Return (x, y) of the center of cell containing provided text 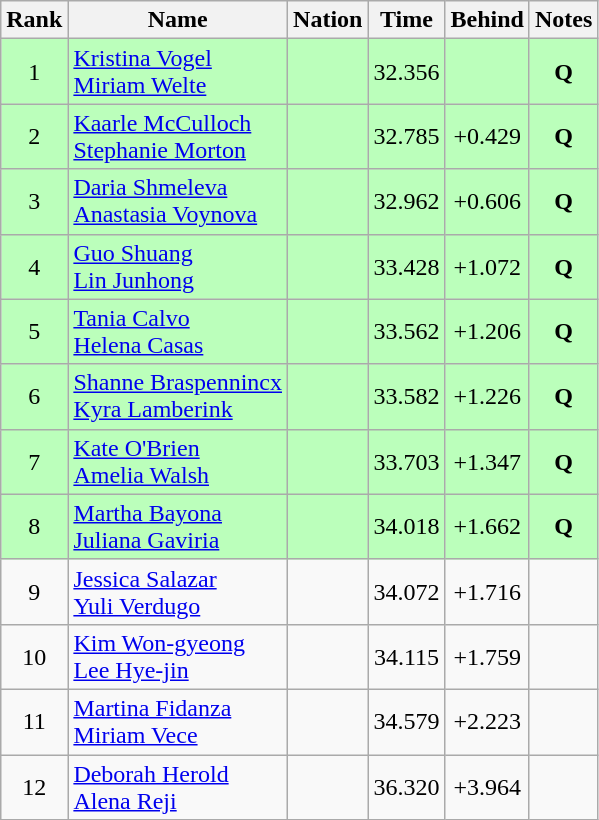
+1.716 (487, 592)
33.428 (406, 266)
1 (34, 72)
+0.429 (487, 136)
+0.606 (487, 202)
+3.964 (487, 786)
11 (34, 722)
Notes (563, 20)
Tania CalvoHelena Casas (178, 332)
32.785 (406, 136)
12 (34, 786)
Guo ShuangLin Junhong (178, 266)
36.320 (406, 786)
34.115 (406, 656)
Kristina VogelMiriam Welte (178, 72)
Kate O'BrienAmelia Walsh (178, 462)
Jessica SalazarYuli Verdugo (178, 592)
32.356 (406, 72)
34.072 (406, 592)
10 (34, 656)
+1.347 (487, 462)
+1.759 (487, 656)
8 (34, 526)
Behind (487, 20)
32.962 (406, 202)
33.703 (406, 462)
+1.662 (487, 526)
34.018 (406, 526)
33.582 (406, 396)
Martina FidanzaMiriam Vece (178, 722)
4 (34, 266)
Kim Won-gyeongLee Hye-jin (178, 656)
Rank (34, 20)
3 (34, 202)
Time (406, 20)
Shanne BraspennincxKyra Lamberink (178, 396)
7 (34, 462)
+1.226 (487, 396)
34.579 (406, 722)
Nation (328, 20)
Martha BayonaJuliana Gaviria (178, 526)
+1.072 (487, 266)
2 (34, 136)
9 (34, 592)
33.562 (406, 332)
Deborah HeroldAlena Reji (178, 786)
6 (34, 396)
5 (34, 332)
+1.206 (487, 332)
Kaarle McCullochStephanie Morton (178, 136)
+2.223 (487, 722)
Name (178, 20)
Daria ShmelevaAnastasia Voynova (178, 202)
